Return the (X, Y) coordinate for the center point of the cell that contains the specified text.  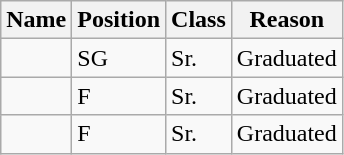
Position (119, 20)
SG (119, 58)
Class (199, 20)
Name (36, 20)
Reason (286, 20)
